Pinpoint the cell where the given text exists, returning its [x, y] midpoint coordinate. 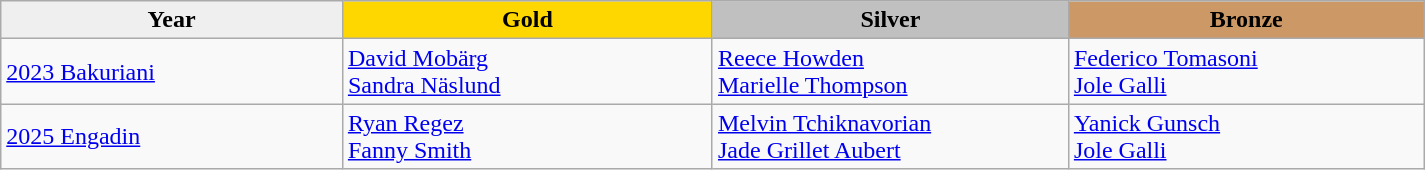
Bronze [1246, 20]
Melvin TchiknavorianJade Grillet Aubert [890, 136]
Yanick GunschJole Galli [1246, 136]
Ryan RegezFanny Smith [527, 136]
2023 Bakuriani [172, 72]
Year [172, 20]
David MobärgSandra Näslund [527, 72]
Federico TomasoniJole Galli [1246, 72]
2025 Engadin [172, 136]
Gold [527, 20]
Reece HowdenMarielle Thompson [890, 72]
Silver [890, 20]
